Output the [x, y] coordinate of the center of the cell containing the given text.  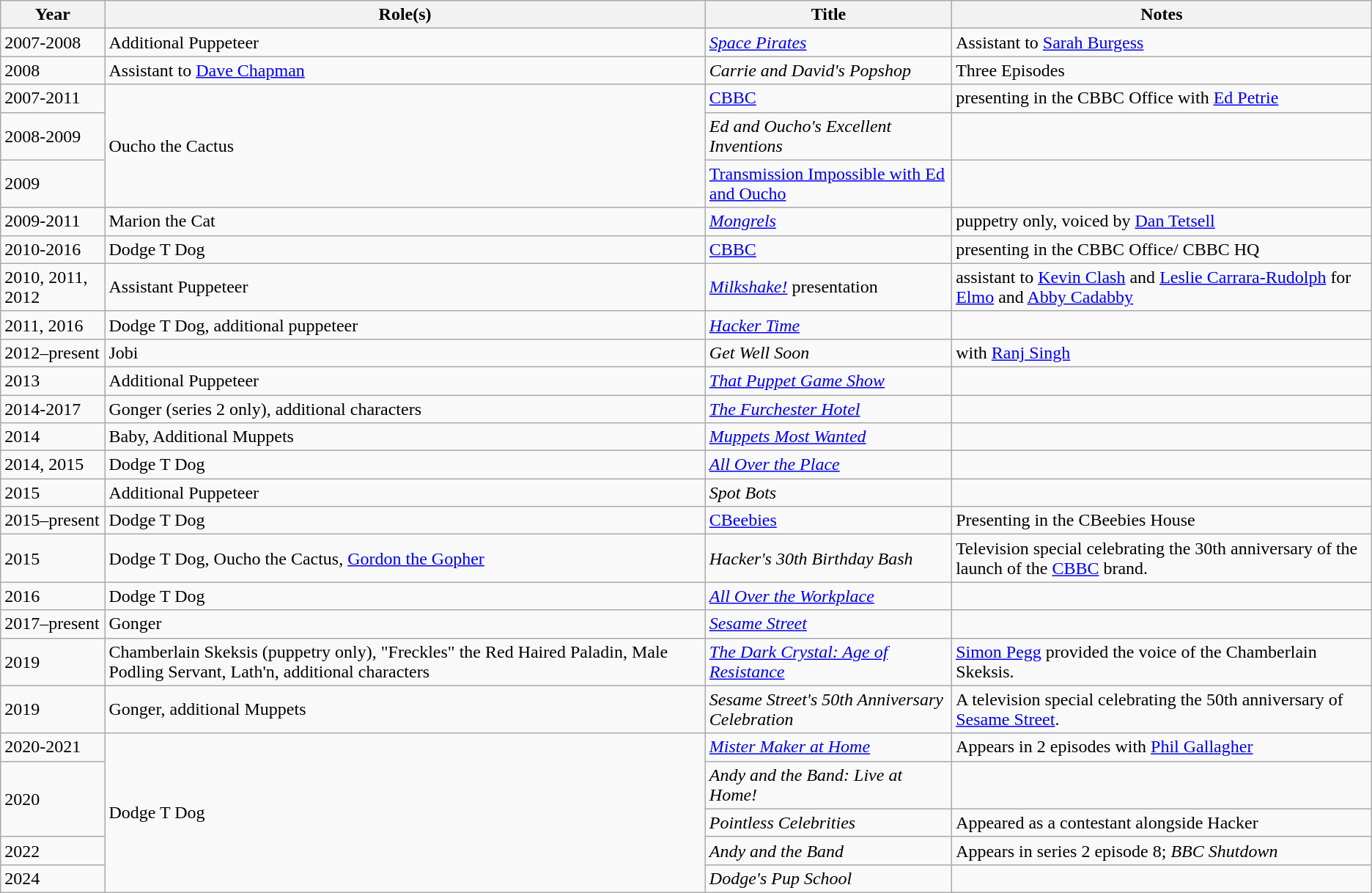
2014-2017 [53, 408]
2009-2011 [53, 221]
2009 [53, 183]
Presenting in the CBeebies House [1162, 521]
Notes [1162, 15]
Assistant to Sarah Burgess [1162, 43]
Three Episodes [1162, 70]
2012–present [53, 353]
2017–present [53, 624]
Hacker Time [828, 325]
Appears in series 2 episode 8; BBC Shutdown [1162, 850]
Transmission Impossible with Ed and Oucho [828, 183]
assistant to Kevin Clash and Leslie Carrara-Rudolph for Elmo and Abby Cadabby [1162, 287]
The Furchester Hotel [828, 408]
2008-2009 [53, 136]
Spot Bots [828, 493]
All Over the Workplace [828, 596]
Space Pirates [828, 43]
Gonger (series 2 only), additional characters [405, 408]
That Puppet Game Show [828, 381]
2010, 2011, 2012 [53, 287]
Gonger [405, 624]
Andy and the Band [828, 850]
with Ranj Singh [1162, 353]
Year [53, 15]
Milkshake! presentation [828, 287]
2022 [53, 850]
2007-2008 [53, 43]
All Over the Place [828, 465]
The Dark Crystal: Age of Resistance [828, 661]
Carrie and David's Popshop [828, 70]
2013 [53, 381]
Gonger, additional Muppets [405, 710]
Hacker's 30th Birthday Bash [828, 559]
puppetry only, voiced by Dan Tetsell [1162, 221]
presenting in the CBBC Office/ CBBC HQ [1162, 249]
Assistant to Dave Chapman [405, 70]
Simon Pegg provided the voice of the Chamberlain Skeksis. [1162, 661]
Dodge's Pup School [828, 878]
Mongrels [828, 221]
Muppets Most Wanted [828, 437]
Role(s) [405, 15]
2007-2011 [53, 98]
2020 [53, 799]
Appeared as a contestant alongside Hacker [1162, 823]
Dodge T Dog, Oucho the Cactus, Gordon the Gopher [405, 559]
2016 [53, 596]
Baby, Additional Muppets [405, 437]
CBeebies [828, 521]
2024 [53, 878]
Get Well Soon [828, 353]
Sesame Street's 50th Anniversary Celebration [828, 710]
Chamberlain Skeksis (puppetry only), "Freckles" the Red Haired Paladin, Male Podling Servant, Lath'n, additional characters [405, 661]
Dodge T Dog, additional puppeteer [405, 325]
presenting in the CBBC Office with Ed Petrie [1162, 98]
Pointless Celebrities [828, 823]
Oucho the Cactus [405, 146]
2011, 2016 [53, 325]
A television special celebrating the 50th anniversary of Sesame Street. [1162, 710]
Andy and the Band: Live at Home! [828, 784]
Sesame Street [828, 624]
Television special celebrating the 30th anniversary of the launch of the CBBC brand. [1162, 559]
Title [828, 15]
2008 [53, 70]
2014, 2015 [53, 465]
Marion the Cat [405, 221]
Jobi [405, 353]
2020-2021 [53, 747]
2010-2016 [53, 249]
Appears in 2 episodes with Phil Gallagher [1162, 747]
Mister Maker at Home [828, 747]
Assistant Puppeteer [405, 287]
2015–present [53, 521]
2014 [53, 437]
Ed and Oucho's Excellent Inventions [828, 136]
